Determine the [X, Y] coordinate at the center of the cell enclosing the given text.  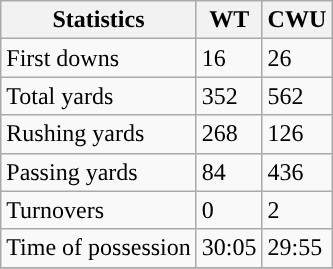
436 [297, 172]
2 [297, 210]
Rushing yards [99, 134]
CWU [297, 20]
16 [229, 58]
Total yards [99, 96]
29:55 [297, 248]
26 [297, 58]
0 [229, 210]
WT [229, 20]
Passing yards [99, 172]
Time of possession [99, 248]
84 [229, 172]
268 [229, 134]
352 [229, 96]
30:05 [229, 248]
First downs [99, 58]
Turnovers [99, 210]
126 [297, 134]
Statistics [99, 20]
562 [297, 96]
